Provide the [x, y] coordinate of the cell's center where the given text is located.  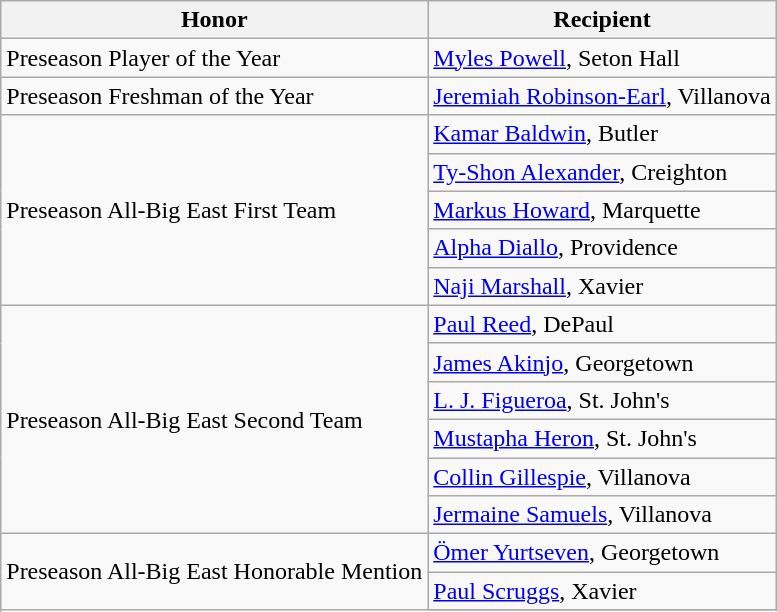
L. J. Figueroa, St. John's [602, 400]
Preseason All-Big East Honorable Mention [214, 572]
Myles Powell, Seton Hall [602, 58]
Preseason All-Big East First Team [214, 210]
Recipient [602, 20]
Jeremiah Robinson-Earl, Villanova [602, 96]
Preseason All-Big East Second Team [214, 419]
Markus Howard, Marquette [602, 210]
Paul Reed, DePaul [602, 324]
Jermaine Samuels, Villanova [602, 515]
Ty-Shon Alexander, Creighton [602, 172]
Honor [214, 20]
Preseason Freshman of the Year [214, 96]
Paul Scruggs, Xavier [602, 591]
Kamar Baldwin, Butler [602, 134]
Collin Gillespie, Villanova [602, 477]
Preseason Player of the Year [214, 58]
Naji Marshall, Xavier [602, 286]
Ömer Yurtseven, Georgetown [602, 553]
Alpha Diallo, Providence [602, 248]
Mustapha Heron, St. John's [602, 438]
James Akinjo, Georgetown [602, 362]
